Output the [X, Y] coordinate of the center of the cell containing the given text.  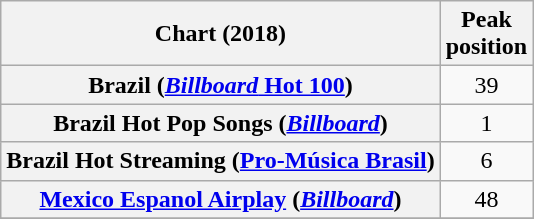
Mexico Espanol Airplay (Billboard) [220, 199]
39 [486, 85]
6 [486, 161]
Chart (2018) [220, 34]
1 [486, 123]
48 [486, 199]
Peakposition [486, 34]
Brazil (Billboard Hot 100) [220, 85]
Brazil Hot Pop Songs (Billboard) [220, 123]
Brazil Hot Streaming (Pro-Música Brasil) [220, 161]
